Locate the cell with the specified text and output its [x, y] center coordinate. 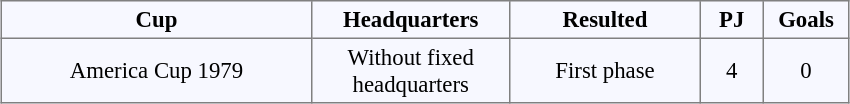
4 [732, 70]
Headquarters [411, 20]
First phase [605, 70]
Goals [806, 20]
Cup [156, 20]
America Cup 1979 [156, 70]
PJ [732, 20]
Resulted [605, 20]
0 [806, 70]
Without fixed headquarters [411, 70]
